Capture the cell that displays the provided text and extract its [X, Y] central coordinate. 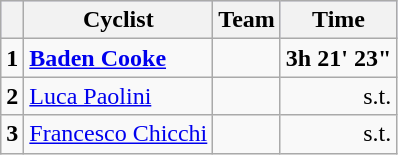
Time [338, 20]
Team [247, 20]
Luca Paolini [118, 96]
2 [12, 96]
3h 21' 23" [338, 58]
1 [12, 58]
Baden Cooke [118, 58]
3 [12, 134]
Francesco Chicchi [118, 134]
Cyclist [118, 20]
